Output the (x, y) coordinate of the center of the cell containing the given text.  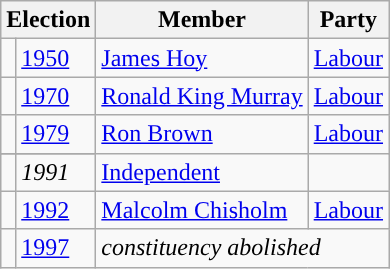
Independent (202, 172)
James Hoy (202, 58)
Election (48, 20)
1992 (56, 210)
Malcolm Chisholm (202, 210)
Ron Brown (202, 134)
1997 (56, 248)
Ronald King Murray (202, 96)
1970 (56, 96)
1950 (56, 58)
Member (202, 20)
1991 (56, 172)
constituency abolished (242, 248)
1979 (56, 134)
Party (348, 20)
